Extract the [X, Y] coordinate from the center of the cell holding the provided text.  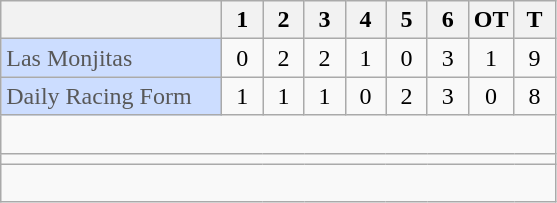
9 [534, 58]
8 [534, 96]
T [534, 20]
6 [448, 20]
5 [406, 20]
OT [491, 20]
Daily Racing Form [112, 96]
4 [366, 20]
Las Monjitas [112, 58]
